Determine the [x, y] coordinate at the center of the cell enclosing the given text.  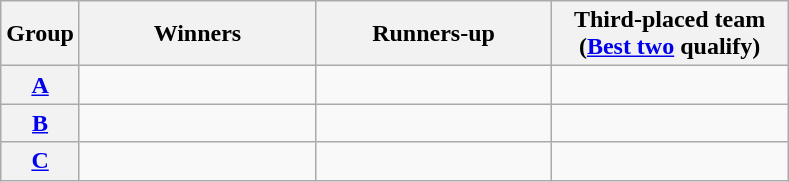
Runners-up [433, 34]
Group [40, 34]
Third-placed team(Best two qualify) [670, 34]
C [40, 161]
Winners [197, 34]
B [40, 123]
A [40, 85]
